Detect which cell encompasses the target text, then output its [X, Y] center coordinate. 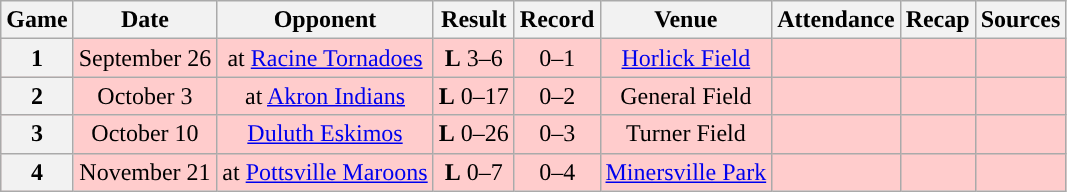
3 [37, 134]
Recap [938, 20]
Record [557, 20]
Duluth Eskimos [325, 134]
October 3 [145, 96]
October 10 [145, 134]
Venue [686, 20]
at Pottsville Maroons [325, 172]
Opponent [325, 20]
L 0–17 [474, 96]
Minersville Park [686, 172]
0–2 [557, 96]
L 3–6 [474, 58]
at Akron Indians [325, 96]
0–3 [557, 134]
General Field [686, 96]
Game [37, 20]
L 0–26 [474, 134]
2 [37, 96]
4 [37, 172]
November 21 [145, 172]
0–4 [557, 172]
1 [37, 58]
0–1 [557, 58]
September 26 [145, 58]
Turner Field [686, 134]
Attendance [836, 20]
Horlick Field [686, 58]
L 0–7 [474, 172]
at Racine Tornadoes [325, 58]
Sources [1020, 20]
Result [474, 20]
Date [145, 20]
